Provide the [x, y] coordinate of the cell's center where the given text is located.  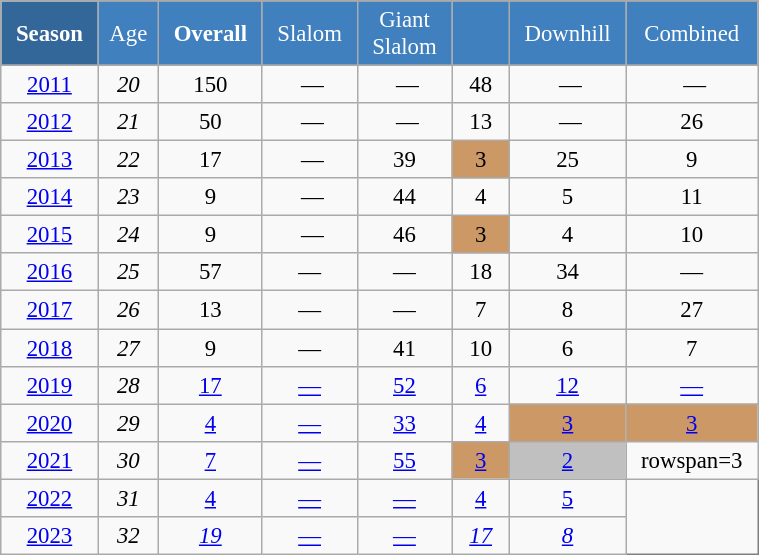
2 [567, 460]
28 [128, 385]
46 [404, 235]
31 [128, 498]
23 [128, 197]
2022 [50, 498]
rowspan=3 [692, 460]
41 [404, 348]
21 [128, 122]
50 [211, 122]
2018 [50, 348]
Season [50, 34]
Slalom [310, 34]
52 [404, 385]
GiantSlalom [404, 34]
2023 [50, 536]
30 [128, 460]
34 [567, 273]
48 [481, 85]
150 [211, 85]
11 [692, 197]
2020 [50, 423]
18 [481, 273]
19 [211, 536]
57 [211, 273]
44 [404, 197]
29 [128, 423]
Downhill [567, 34]
Overall [211, 34]
24 [128, 235]
2011 [50, 85]
20 [128, 85]
2016 [50, 273]
39 [404, 160]
22 [128, 160]
2015 [50, 235]
2019 [50, 385]
Age [128, 34]
2021 [50, 460]
2013 [50, 160]
32 [128, 536]
2014 [50, 197]
12 [567, 385]
Combined [692, 34]
33 [404, 423]
55 [404, 460]
2012 [50, 122]
2017 [50, 310]
